Find where the given text appears and provide that cell's center as (X, Y) coordinate. 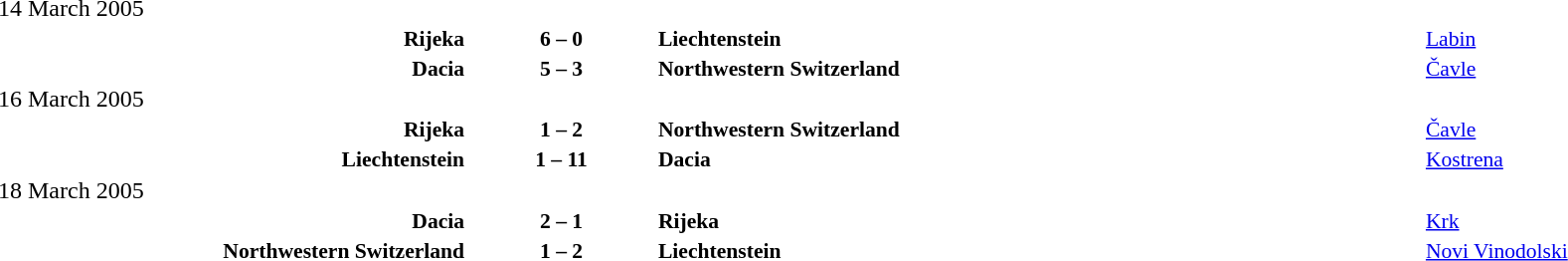
Rijeka (1039, 221)
Liechtenstein (1039, 38)
Dacia (1039, 159)
6 – 0 (561, 38)
1 – 2 (561, 130)
1 – 11 (561, 159)
5 – 3 (561, 68)
2 – 1 (561, 221)
